Determine the [x, y] coordinate at the center of the cell enclosing the given text.  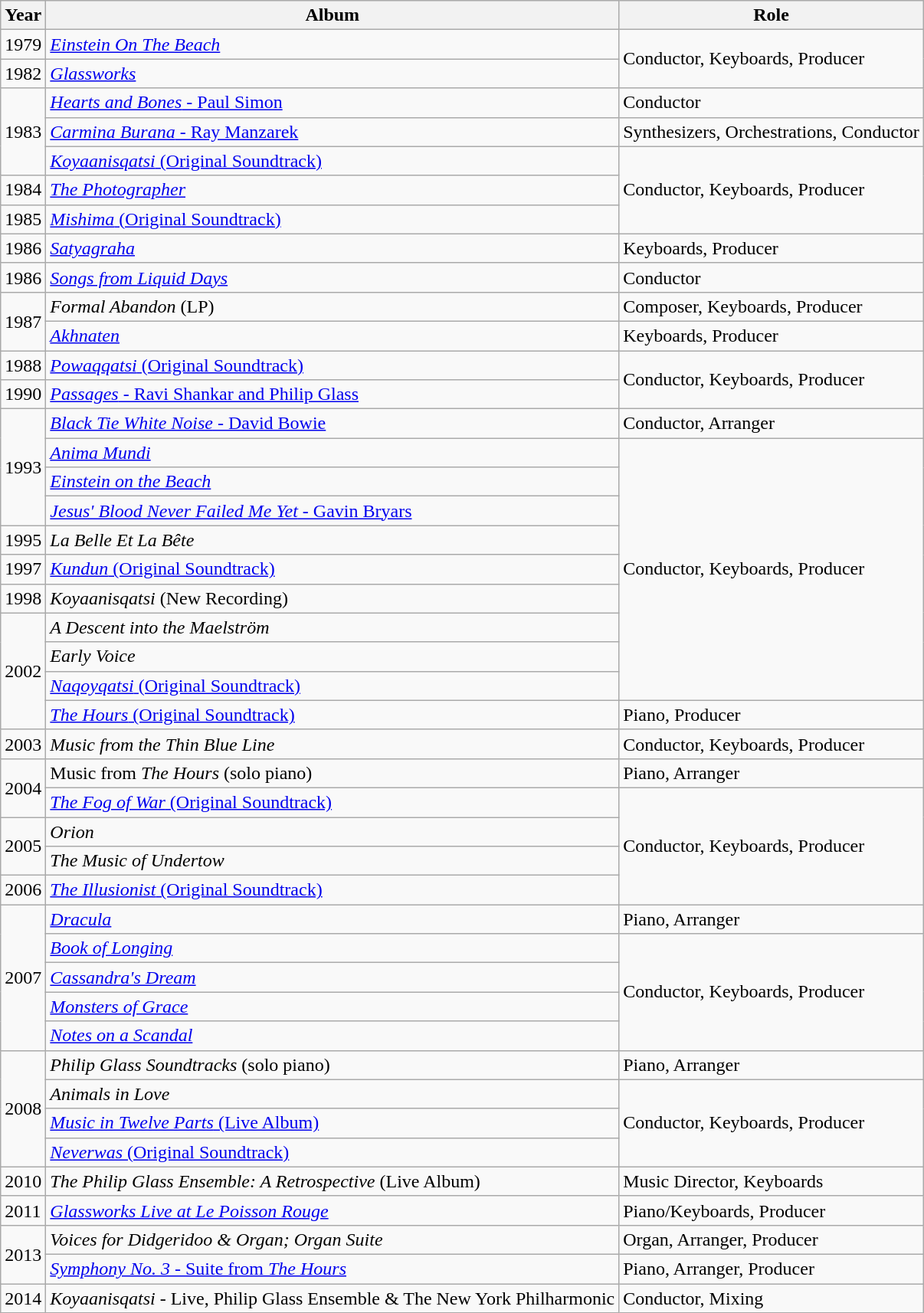
Synthesizers, Orchestrations, Conductor [772, 132]
1988 [23, 365]
Koyaanisqatsi - Live, Philip Glass Ensemble & The New York Philharmonic [333, 1298]
The Fog of War (Original Soundtrack) [333, 802]
Voices for Didgeridoo & Organ; Organ Suite [333, 1239]
Formal Abandon (LP) [333, 306]
The Music of Undertow [333, 861]
2008 [23, 1108]
The Photographer [333, 190]
Orion [333, 831]
1983 [23, 132]
Passages - Ravi Shankar and Philip Glass [333, 395]
Einstein on the Beach [333, 482]
Notes on a Scandal [333, 1036]
Powaqqatsi (Original Soundtrack) [333, 365]
Music from The Hours (solo piano) [333, 773]
Black Tie White Noise - David Bowie [333, 424]
Role [772, 15]
1998 [23, 598]
Jesus' Blood Never Failed Me Yet - Gavin Bryars [333, 511]
Piano/Keyboards, Producer [772, 1210]
2006 [23, 890]
The Philip Glass Ensemble: A Retrospective (Live Album) [333, 1181]
The Hours (Original Soundtrack) [333, 715]
Mishima (Original Soundtrack) [333, 219]
La Belle Et La Bête [333, 540]
Book of Longing [333, 948]
Naqoyqatsi (Original Soundtrack) [333, 686]
Koyaanisqatsi (New Recording) [333, 598]
1990 [23, 395]
Year [23, 15]
1985 [23, 219]
2005 [23, 846]
2004 [23, 787]
Monsters of Grace [333, 1007]
Philip Glass Soundtracks (solo piano) [333, 1065]
Piano, Arranger, Producer [772, 1269]
2010 [23, 1181]
Dracula [333, 919]
Music in Twelve Parts (Live Album) [333, 1123]
Songs from Liquid Days [333, 277]
Hearts and Bones - Paul Simon [333, 103]
Anima Mundi [333, 453]
The Illusionist (Original Soundtrack) [333, 890]
Neverwas (Original Soundtrack) [333, 1152]
Music from the Thin Blue Line [333, 744]
2014 [23, 1298]
Cassandra's Dream [333, 977]
1984 [23, 190]
Koyaanisqatsi (Original Soundtrack) [333, 161]
Conductor, Mixing [772, 1298]
Composer, Keyboards, Producer [772, 306]
Kundun (Original Soundtrack) [333, 569]
Satyagraha [333, 248]
1997 [23, 569]
Album [333, 15]
1987 [23, 321]
1982 [23, 74]
Piano, Producer [772, 715]
Glassworks Live at Le Poisson Rouge [333, 1210]
1993 [23, 467]
2013 [23, 1254]
Akhnaten [333, 336]
1995 [23, 540]
Organ, Arranger, Producer [772, 1239]
2011 [23, 1210]
2007 [23, 977]
Symphony No. 3 - Suite from The Hours [333, 1269]
Glassworks [333, 74]
2002 [23, 671]
Conductor, Arranger [772, 424]
1979 [23, 44]
A Descent into the Maelström [333, 627]
2003 [23, 744]
Animals in Love [333, 1094]
Einstein On The Beach [333, 44]
Carmina Burana - Ray Manzarek [333, 132]
Early Voice [333, 656]
Music Director, Keyboards [772, 1181]
